Return [x, y] of the center of cell containing provided text 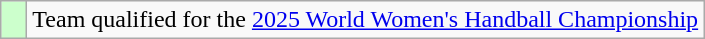
Team qualified for the 2025 World Women's Handball Championship [366, 20]
